Detect which cell encompasses the target text, then output its (x, y) center coordinate. 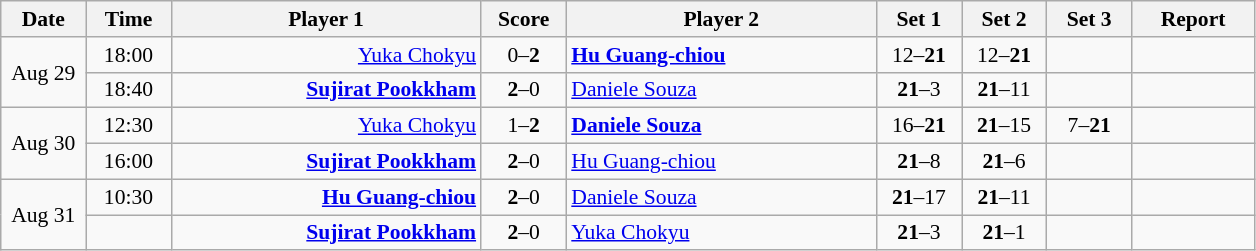
Score (524, 19)
21–15 (1004, 126)
Aug 31 (44, 214)
21–8 (918, 162)
7–21 (1090, 126)
21–6 (1004, 162)
1–2 (524, 126)
Player 2 (721, 19)
Time (128, 19)
Set 3 (1090, 19)
Date (44, 19)
16:00 (128, 162)
12:30 (128, 126)
10:30 (128, 197)
16–21 (918, 126)
Aug 29 (44, 72)
21–1 (1004, 233)
18:00 (128, 55)
Set 1 (918, 19)
21–17 (918, 197)
0–2 (524, 55)
Report (1194, 19)
Set 2 (1004, 19)
18:40 (128, 90)
Player 1 (326, 19)
Aug 30 (44, 144)
